Extract the (X, Y) coordinate from the center of the cell holding the provided text.  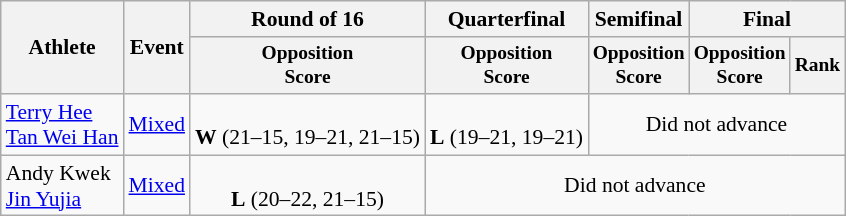
L (20–22, 21–15) (308, 186)
Semifinal (638, 19)
Rank (818, 66)
Andy KwekJin Yujia (62, 186)
Final (767, 19)
Round of 16 (308, 19)
Quarterfinal (506, 19)
Event (157, 48)
W (21–15, 19–21, 21–15) (308, 124)
L (19–21, 19–21) (506, 124)
Terry HeeTan Wei Han (62, 124)
Athlete (62, 48)
